Capture the cell that displays the provided text and extract its (x, y) central coordinate. 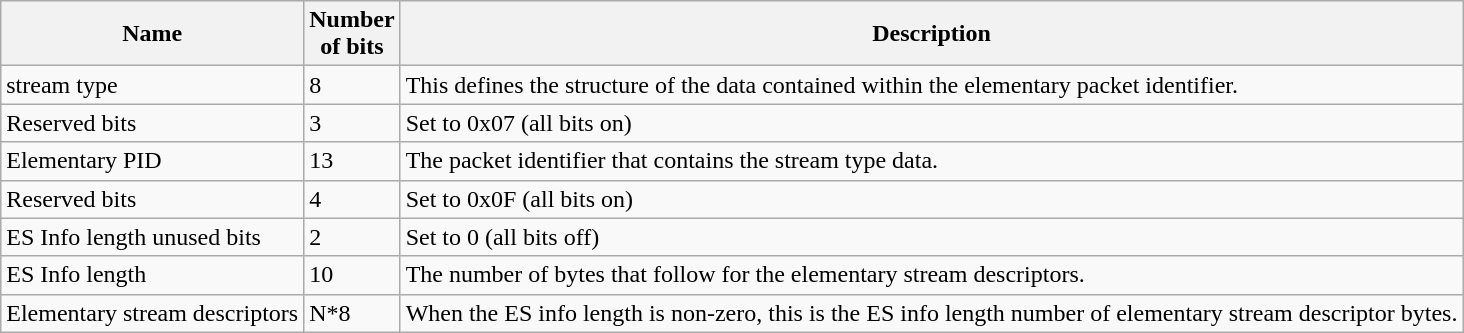
When the ES info length is non-zero, this is the ES info length number of elementary stream descriptor bytes. (932, 313)
2 (352, 237)
The number of bytes that follow for the elementary stream descriptors. (932, 275)
ES Info length unused bits (152, 237)
N*8 (352, 313)
This defines the structure of the data contained within the elementary packet identifier. (932, 85)
8 (352, 85)
3 (352, 123)
stream type (152, 85)
The packet identifier that contains the stream type data. (932, 161)
Set to 0x0F (all bits on) (932, 199)
Numberof bits (352, 34)
4 (352, 199)
Name (152, 34)
Set to 0x07 (all bits on) (932, 123)
10 (352, 275)
Elementary PID (152, 161)
ES Info length (152, 275)
Set to 0 (all bits off) (932, 237)
Description (932, 34)
13 (352, 161)
Elementary stream descriptors (152, 313)
